From the cell containing the given text, extract its center point as (x, y) coordinate. 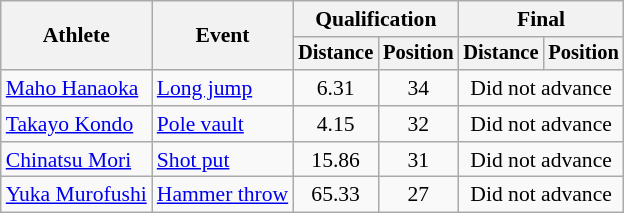
65.33 (336, 195)
Event (222, 36)
Athlete (76, 36)
Hammer throw (222, 195)
31 (418, 160)
Final (540, 19)
32 (418, 124)
Long jump (222, 88)
Pole vault (222, 124)
34 (418, 88)
6.31 (336, 88)
Maho Hanaoka (76, 88)
Qualification (376, 19)
Shot put (222, 160)
Takayo Kondo (76, 124)
27 (418, 195)
Yuka Murofushi (76, 195)
Chinatsu Mori (76, 160)
4.15 (336, 124)
15.86 (336, 160)
